Return (x, y) of the center of cell containing provided text 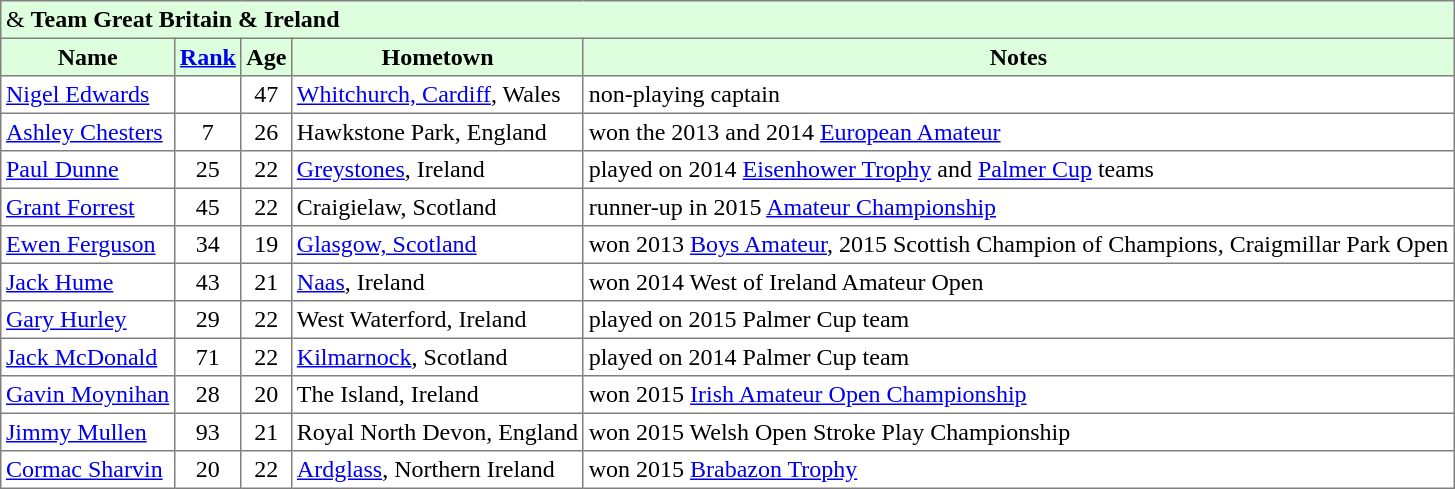
Glasgow, Scotland (438, 245)
Hometown (438, 57)
Paul Dunne (88, 170)
played on 2014 Palmer Cup team (1018, 357)
26 (266, 132)
Hawkstone Park, England (438, 132)
Gavin Moynihan (88, 395)
West Waterford, Ireland (438, 320)
Greystones, Ireland (438, 170)
played on 2014 Eisenhower Trophy and Palmer Cup teams (1018, 170)
Cormac Sharvin (88, 470)
won the 2013 and 2014 European Amateur (1018, 132)
Royal North Devon, England (438, 432)
29 (208, 320)
won 2015 Welsh Open Stroke Play Championship (1018, 432)
& Team Great Britain & Ireland (728, 20)
Nigel Edwards (88, 95)
The Island, Ireland (438, 395)
Age (266, 57)
Jack Hume (88, 282)
43 (208, 282)
won 2013 Boys Amateur, 2015 Scottish Champion of Champions, Craigmillar Park Open (1018, 245)
25 (208, 170)
non-playing captain (1018, 95)
Rank (208, 57)
won 2015 Irish Amateur Open Championship (1018, 395)
93 (208, 432)
45 (208, 207)
47 (266, 95)
Gary Hurley (88, 320)
Kilmarnock, Scotland (438, 357)
7 (208, 132)
34 (208, 245)
played on 2015 Palmer Cup team (1018, 320)
Whitchurch, Cardiff, Wales (438, 95)
Craigielaw, Scotland (438, 207)
won 2015 Brabazon Trophy (1018, 470)
Ardglass, Northern Ireland (438, 470)
Name (88, 57)
Ashley Chesters (88, 132)
Naas, Ireland (438, 282)
won 2014 West of Ireland Amateur Open (1018, 282)
Notes (1018, 57)
Ewen Ferguson (88, 245)
28 (208, 395)
19 (266, 245)
runner-up in 2015 Amateur Championship (1018, 207)
71 (208, 357)
Grant Forrest (88, 207)
Jack McDonald (88, 357)
Jimmy Mullen (88, 432)
